Locate the cell with the specified text and output its [x, y] center coordinate. 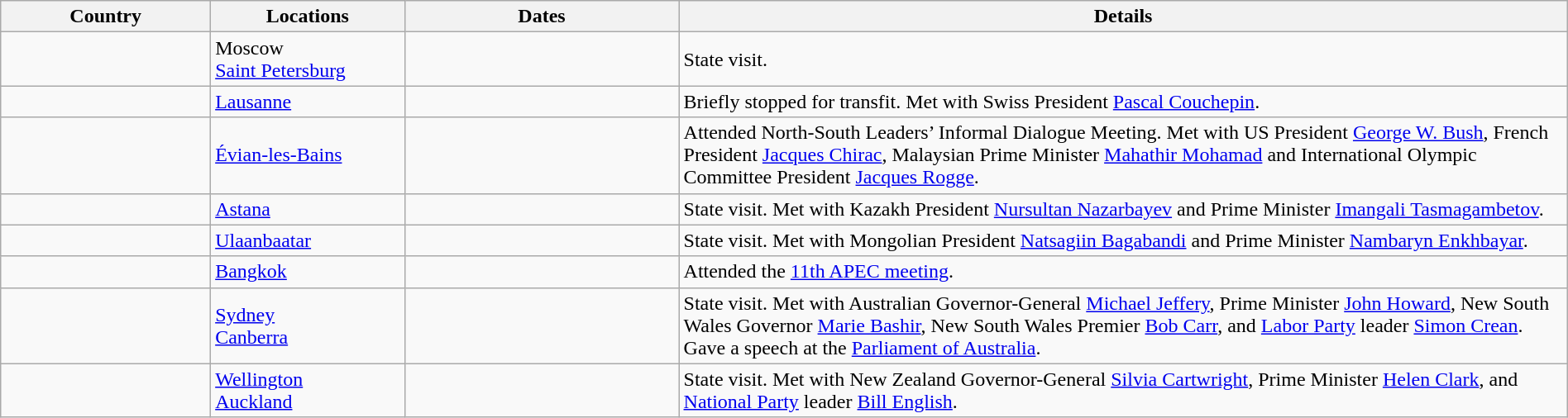
Details [1123, 17]
State visit. Met with Kazakh President Nursultan Nazarbayev and Prime Minister Imangali Tasmagambetov. [1123, 209]
Astana [308, 209]
MoscowSaint Petersburg [308, 59]
State visit. Met with New Zealand Governor-General Silvia Cartwright, Prime Minister Helen Clark, and National Party leader Bill English. [1123, 390]
Lausanne [308, 102]
State visit. Met with Mongolian President Natsagiin Bagabandi and Prime Minister Nambaryn Enkhbayar. [1123, 240]
Locations [308, 17]
Dates [542, 17]
SydneyCanberra [308, 325]
Évian-les-Bains [308, 155]
Ulaanbaatar [308, 240]
State visit. [1123, 59]
WellingtonAuckland [308, 390]
Bangkok [308, 272]
Briefly stopped for transfit. Met with Swiss President Pascal Couchepin. [1123, 102]
Attended the 11th APEC meeting. [1123, 272]
Country [106, 17]
